Return (x, y) of the center of cell containing provided text 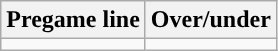
Over/under (210, 20)
Pregame line (74, 20)
